Identify which cell holds the provided text, then report its [x, y] central coordinate. 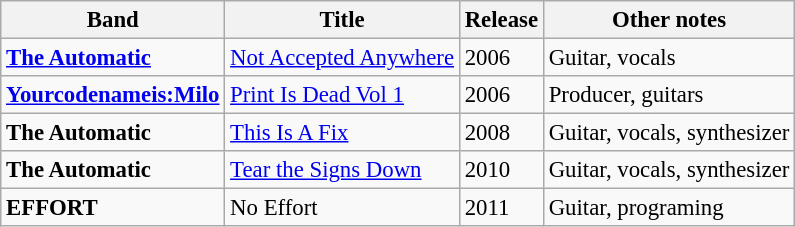
This Is A Fix [342, 133]
Tear the Signs Down [342, 170]
Title [342, 20]
Print Is Dead Vol 1 [342, 95]
Guitar, programing [668, 208]
Yourcodenameis:Milo [113, 95]
Band [113, 20]
Guitar, vocals [668, 58]
EFFORT [113, 208]
2008 [501, 133]
Not Accepted Anywhere [342, 58]
2010 [501, 170]
No Effort [342, 208]
Release [501, 20]
Other notes [668, 20]
2011 [501, 208]
Producer, guitars [668, 95]
